Determine the [x, y] coordinate at the center of the cell enclosing the given text.  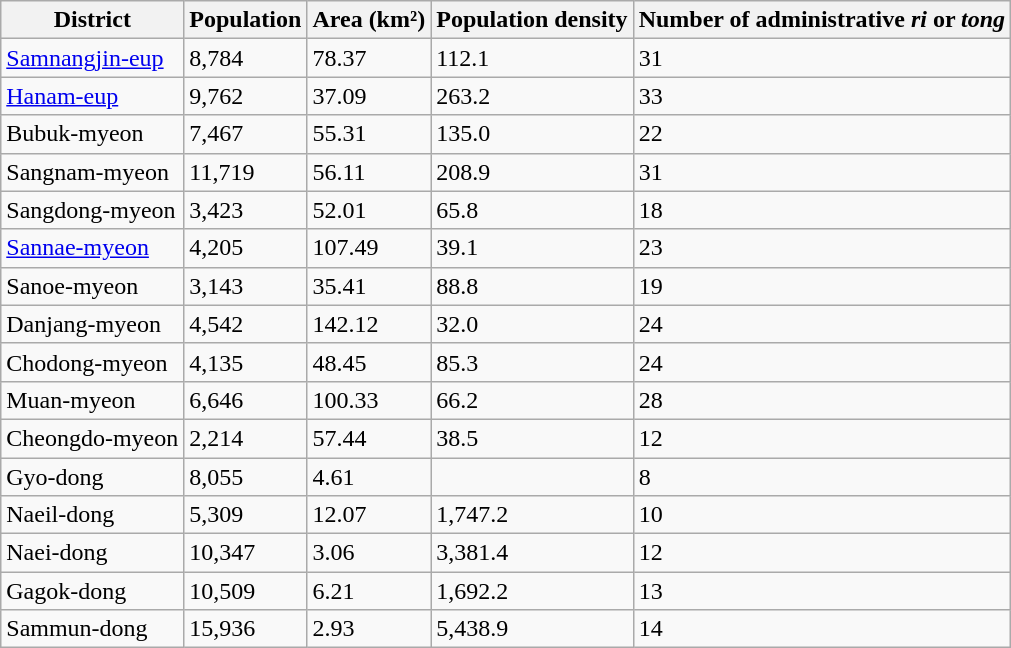
11,719 [246, 172]
28 [822, 400]
65.8 [532, 210]
Population density [532, 20]
5,438.9 [532, 629]
2,214 [246, 438]
8,784 [246, 58]
32.0 [532, 324]
Gyo-dong [92, 477]
Naeil-dong [92, 515]
Sangdong-myeon [92, 210]
Cheongdo-myeon [92, 438]
10,509 [246, 591]
52.01 [369, 210]
Area (km²) [369, 20]
Sangnam-myeon [92, 172]
100.33 [369, 400]
1,747.2 [532, 515]
4.61 [369, 477]
Samnangjin-eup [92, 58]
7,467 [246, 134]
107.49 [369, 248]
8 [822, 477]
142.12 [369, 324]
85.3 [532, 362]
38.5 [532, 438]
263.2 [532, 96]
Sammun-dong [92, 629]
48.45 [369, 362]
Muan-myeon [92, 400]
Danjang-myeon [92, 324]
Population [246, 20]
12.07 [369, 515]
Naei-dong [92, 553]
Gagok-dong [92, 591]
15,936 [246, 629]
9,762 [246, 96]
19 [822, 286]
37.09 [369, 96]
4,205 [246, 248]
66.2 [532, 400]
6,646 [246, 400]
Chodong-myeon [92, 362]
3,381.4 [532, 553]
10,347 [246, 553]
5,309 [246, 515]
2.93 [369, 629]
Sanoe-myeon [92, 286]
55.31 [369, 134]
3,423 [246, 210]
18 [822, 210]
3,143 [246, 286]
Bubuk-myeon [92, 134]
112.1 [532, 58]
39.1 [532, 248]
13 [822, 591]
Sannae-myeon [92, 248]
88.8 [532, 286]
57.44 [369, 438]
14 [822, 629]
135.0 [532, 134]
Hanam-eup [92, 96]
Number of administrative ri or tong [822, 20]
4,542 [246, 324]
35.41 [369, 286]
208.9 [532, 172]
3.06 [369, 553]
10 [822, 515]
8,055 [246, 477]
4,135 [246, 362]
23 [822, 248]
1,692.2 [532, 591]
56.11 [369, 172]
District [92, 20]
78.37 [369, 58]
33 [822, 96]
22 [822, 134]
6.21 [369, 591]
